Find where the given text appears and provide that cell's center as [x, y] coordinate. 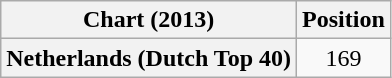
Position [344, 20]
169 [344, 58]
Netherlands (Dutch Top 40) [149, 58]
Chart (2013) [149, 20]
